Locate the cell with the specified text and output its (X, Y) center coordinate. 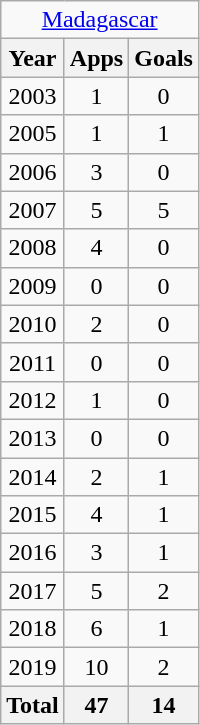
2019 (33, 667)
2015 (33, 515)
2014 (33, 477)
2010 (33, 324)
Year (33, 58)
Madagascar (100, 20)
2005 (33, 134)
Total (33, 705)
2007 (33, 210)
2006 (33, 172)
2011 (33, 362)
2003 (33, 96)
2008 (33, 248)
2012 (33, 400)
14 (164, 705)
2016 (33, 553)
2018 (33, 629)
Apps (96, 58)
47 (96, 705)
10 (96, 667)
2009 (33, 286)
2017 (33, 591)
2013 (33, 438)
6 (96, 629)
Goals (164, 58)
